Pinpoint the cell where the given text exists, returning its (x, y) midpoint coordinate. 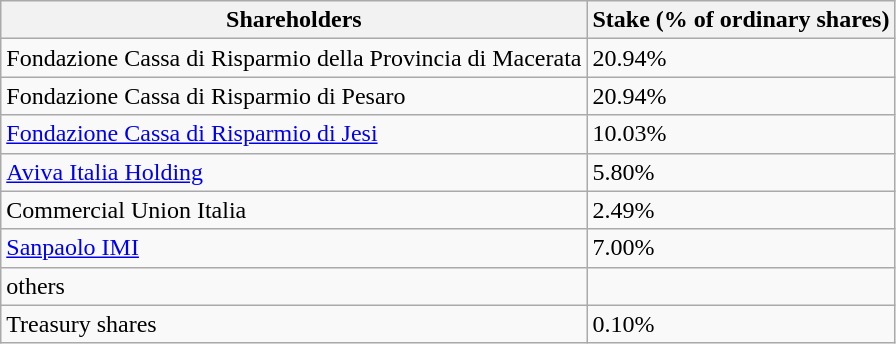
Shareholders (294, 20)
7.00% (741, 248)
Aviva Italia Holding (294, 172)
others (294, 286)
Stake (% of ordinary shares) (741, 20)
Sanpaolo IMI (294, 248)
5.80% (741, 172)
2.49% (741, 210)
Fondazione Cassa di Risparmio di Pesaro (294, 96)
Fondazione Cassa di Risparmio della Provincia di Macerata (294, 58)
Fondazione Cassa di Risparmio di Jesi (294, 134)
Commercial Union Italia (294, 210)
Treasury shares (294, 324)
10.03% (741, 134)
0.10% (741, 324)
